For the text-containing cell, return its midpoint in [x, y] coordinate format. 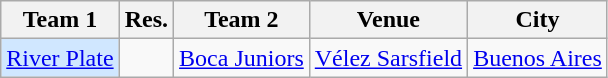
Venue [388, 20]
Vélez Sarsfield [388, 58]
Team 2 [242, 20]
River Plate [60, 58]
Team 1 [60, 20]
Res. [146, 20]
City [538, 20]
Buenos Aires [538, 58]
Boca Juniors [242, 58]
